Capture the cell that displays the provided text and extract its (x, y) central coordinate. 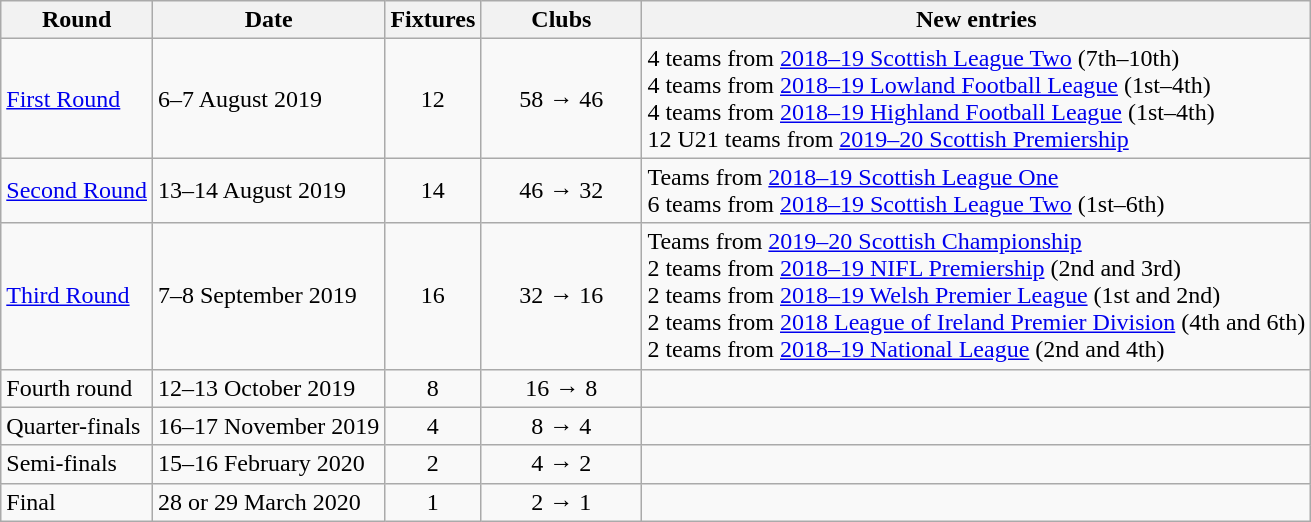
2 (433, 464)
15–16 February 2020 (268, 464)
Date (268, 20)
16 (433, 296)
New entries (976, 20)
46 → 32 (562, 190)
8 → 4 (562, 426)
Final (77, 502)
4 → 2 (562, 464)
First Round (77, 98)
16–17 November 2019 (268, 426)
Clubs (562, 20)
Semi-finals (77, 464)
Fourth round (77, 388)
1 (433, 502)
2 → 1 (562, 502)
4 (433, 426)
8 (433, 388)
14 (433, 190)
Third Round (77, 296)
16 → 8 (562, 388)
28 or 29 March 2020 (268, 502)
12–13 October 2019 (268, 388)
Second Round (77, 190)
Quarter-finals (77, 426)
Fixtures (433, 20)
13–14 August 2019 (268, 190)
12 (433, 98)
7–8 September 2019 (268, 296)
6–7 August 2019 (268, 98)
Round (77, 20)
32 → 16 (562, 296)
Teams from 2018–19 Scottish League One6 teams from 2018–19 Scottish League Two (1st–6th) (976, 190)
58 → 46 (562, 98)
